Locate the cell with the specified text and output its [X, Y] center coordinate. 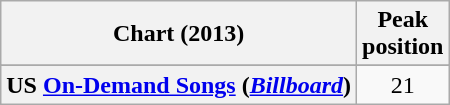
US On-Demand Songs (Billboard) [179, 85]
Peakposition [403, 34]
21 [403, 85]
Chart (2013) [179, 34]
